Locate the cell with the specified text and output its [x, y] center coordinate. 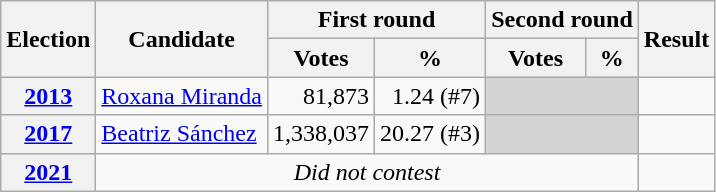
Roxana Miranda [182, 96]
Beatriz Sánchez [182, 134]
1.24 (#7) [430, 96]
2017 [48, 134]
1,338,037 [320, 134]
Result [676, 39]
Election [48, 39]
Did not contest [367, 172]
Candidate [182, 39]
First round [376, 20]
81,873 [320, 96]
Second round [562, 20]
2021 [48, 172]
2013 [48, 96]
20.27 (#3) [430, 134]
